Provide the (X, Y) coordinate of the cell's center where the given text is located.  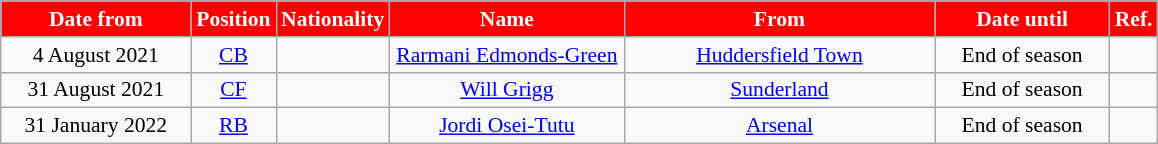
Arsenal (779, 126)
Date from (96, 19)
From (779, 19)
CF (234, 90)
Name (506, 19)
Jordi Osei-Tutu (506, 126)
Will Grigg (506, 90)
Sunderland (779, 90)
31 January 2022 (96, 126)
Ref. (1134, 19)
Date until (1022, 19)
31 August 2021 (96, 90)
RB (234, 126)
CB (234, 55)
Nationality (332, 19)
Huddersfield Town (779, 55)
Rarmani Edmonds-Green (506, 55)
Position (234, 19)
4 August 2021 (96, 55)
